Find where the given text appears and provide that cell's center as [x, y] coordinate. 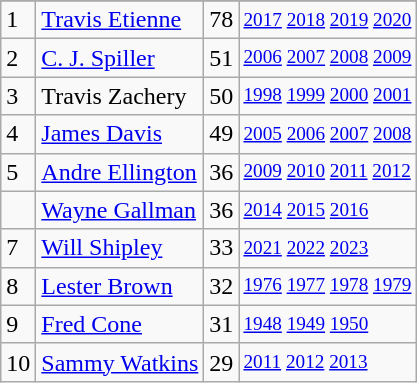
4 [18, 134]
Will Shipley [120, 248]
Travis Zachery [120, 96]
C. J. Spiller [120, 58]
7 [18, 248]
29 [222, 362]
Lester Brown [120, 286]
2 [18, 58]
2009 2010 2011 2012 [328, 172]
1976 1977 1978 1979 [328, 286]
49 [222, 134]
Travis Etienne [120, 20]
1 [18, 20]
2014 2015 2016 [328, 210]
Wayne Gallman [120, 210]
2021 2022 2023 [328, 248]
2017 2018 2019 2020 [328, 20]
31 [222, 324]
32 [222, 286]
33 [222, 248]
Fred Cone [120, 324]
1948 1949 1950 [328, 324]
78 [222, 20]
10 [18, 362]
51 [222, 58]
5 [18, 172]
9 [18, 324]
Sammy Watkins [120, 362]
2005 2006 2007 2008 [328, 134]
8 [18, 286]
3 [18, 96]
Andre Ellington [120, 172]
2011 2012 2013 [328, 362]
James Davis [120, 134]
2006 2007 2008 2009 [328, 58]
1998 1999 2000 2001 [328, 96]
50 [222, 96]
